Pinpoint the cell where the given text exists, returning its [x, y] midpoint coordinate. 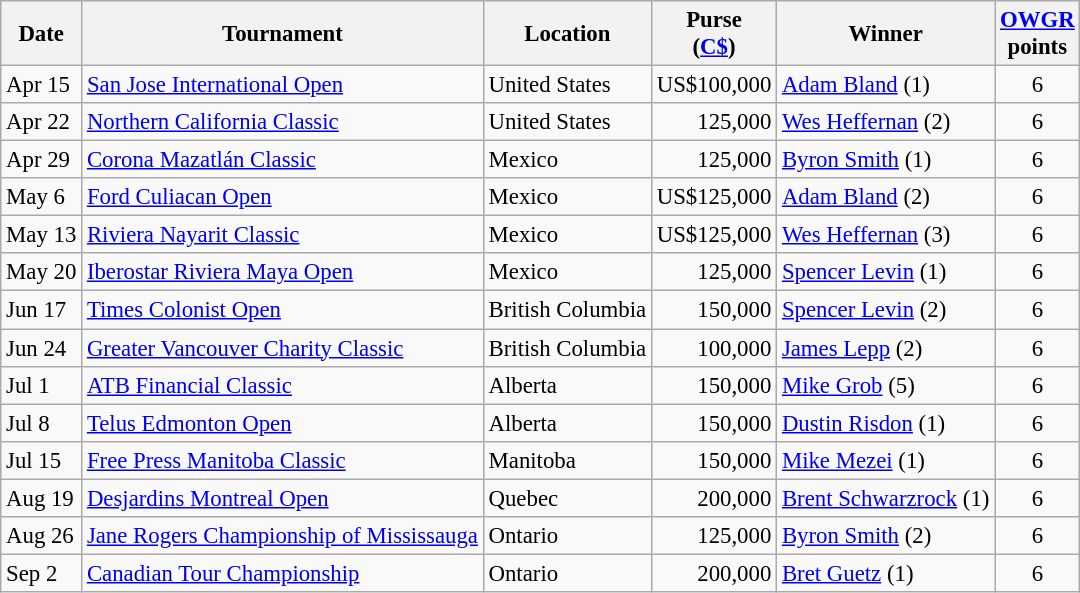
Mike Grob (5) [886, 385]
Purse(C$) [714, 34]
Wes Heffernan (3) [886, 235]
Dustin Risdon (1) [886, 423]
Byron Smith (2) [886, 536]
Tournament [283, 34]
OWGRpoints [1038, 34]
Apr 22 [42, 122]
Jul 8 [42, 423]
James Lepp (2) [886, 348]
Corona Mazatlán Classic [283, 160]
Spencer Levin (1) [886, 273]
Iberostar Riviera Maya Open [283, 273]
Spencer Levin (2) [886, 310]
May 20 [42, 273]
Aug 26 [42, 536]
Aug 19 [42, 498]
Quebec [567, 498]
US$100,000 [714, 85]
May 13 [42, 235]
Wes Heffernan (2) [886, 122]
San Jose International Open [283, 85]
Bret Guetz (1) [886, 573]
Greater Vancouver Charity Classic [283, 348]
Manitoba [567, 460]
Northern California Classic [283, 122]
Canadian Tour Championship [283, 573]
Location [567, 34]
Jul 1 [42, 385]
Times Colonist Open [283, 310]
Winner [886, 34]
100,000 [714, 348]
Free Press Manitoba Classic [283, 460]
Telus Edmonton Open [283, 423]
Apr 15 [42, 85]
Riviera Nayarit Classic [283, 235]
Sep 2 [42, 573]
Date [42, 34]
May 6 [42, 197]
Apr 29 [42, 160]
Jul 15 [42, 460]
Adam Bland (2) [886, 197]
Ford Culiacan Open [283, 197]
Desjardins Montreal Open [283, 498]
Jun 17 [42, 310]
Jun 24 [42, 348]
Byron Smith (1) [886, 160]
Mike Mezei (1) [886, 460]
Adam Bland (1) [886, 85]
ATB Financial Classic [283, 385]
Jane Rogers Championship of Mississauga [283, 536]
Brent Schwarzrock (1) [886, 498]
